Determine the [x, y] coordinate at the center of the cell enclosing the given text.  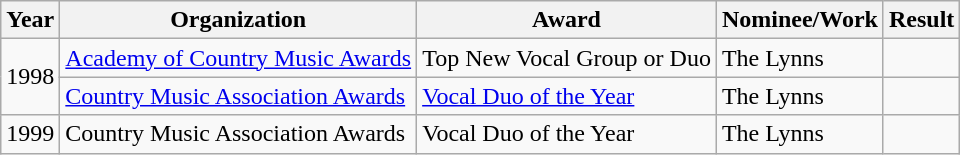
Award [567, 20]
Organization [238, 20]
Top New Vocal Group or Duo [567, 58]
Year [30, 20]
1999 [30, 134]
Academy of Country Music Awards [238, 58]
Nominee/Work [800, 20]
1998 [30, 77]
Result [921, 20]
